Pinpoint the cell where the given text exists, returning its [X, Y] midpoint coordinate. 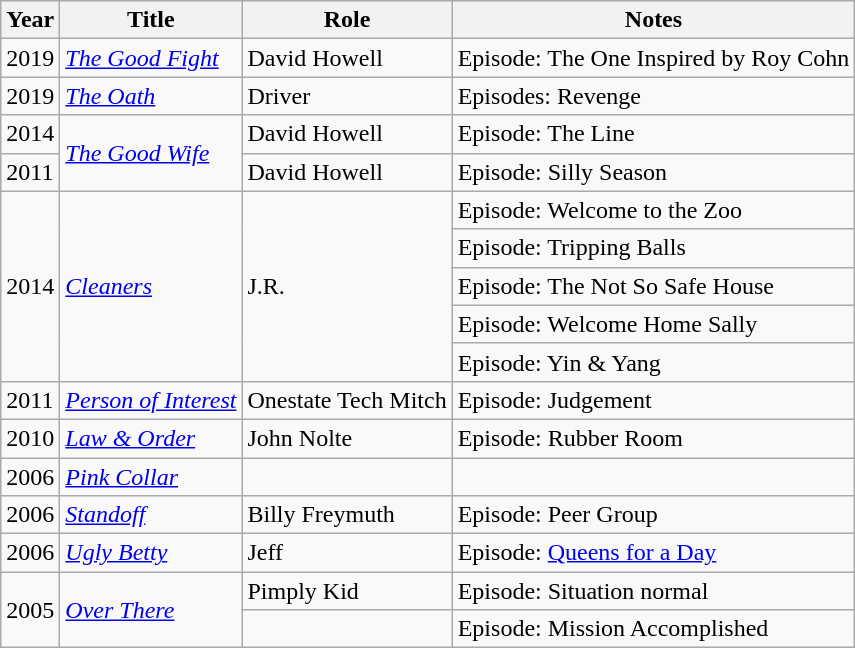
Episode: The Line [654, 134]
Episode: Silly Season [654, 172]
Ugly Betty [151, 553]
2010 [30, 438]
Cleaners [151, 286]
2005 [30, 610]
Over There [151, 610]
Jeff [347, 553]
Notes [654, 20]
Law & Order [151, 438]
Standoff [151, 515]
Pink Collar [151, 477]
The Oath [151, 96]
Episode: Situation normal [654, 591]
Episode: Welcome Home Sally [654, 324]
The Good Wife [151, 153]
Episode: Judgement [654, 400]
Episode: The One Inspired by Roy Cohn [654, 58]
Episode: Mission Accomplished [654, 629]
Year [30, 20]
Episode: Rubber Room [654, 438]
Episode: Peer Group [654, 515]
Pimply Kid [347, 591]
Episode: Queens for a Day [654, 553]
Person of Interest [151, 400]
Episode: Welcome to the Zoo [654, 210]
J.R. [347, 286]
Onestate Tech Mitch [347, 400]
Episode: The Not So Safe House [654, 286]
Episode: Tripping Balls [654, 248]
Driver [347, 96]
Title [151, 20]
John Nolte [347, 438]
Billy Freymuth [347, 515]
Role [347, 20]
Episodes: Revenge [654, 96]
The Good Fight [151, 58]
Episode: Yin & Yang [654, 362]
